From the cell containing the given text, extract its center point as [x, y] coordinate. 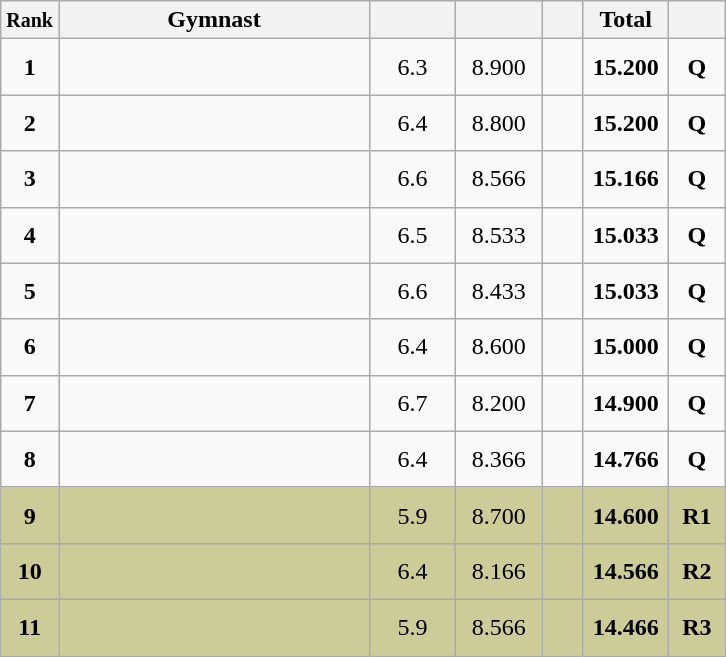
7 [30, 403]
15.000 [626, 347]
6.3 [413, 67]
8 [30, 459]
1 [30, 67]
6.7 [413, 403]
R2 [697, 571]
10 [30, 571]
14.566 [626, 571]
8.166 [499, 571]
8.900 [499, 67]
8.366 [499, 459]
3 [30, 179]
14.600 [626, 515]
8.433 [499, 291]
8.200 [499, 403]
6.5 [413, 235]
11 [30, 627]
Gymnast [214, 20]
8.533 [499, 235]
2 [30, 123]
6 [30, 347]
9 [30, 515]
14.766 [626, 459]
R1 [697, 515]
8.700 [499, 515]
Total [626, 20]
8.800 [499, 123]
15.166 [626, 179]
R3 [697, 627]
8.600 [499, 347]
14.466 [626, 627]
4 [30, 235]
Rank [30, 20]
14.900 [626, 403]
5 [30, 291]
